Provide the [X, Y] coordinate of the cell's center where the given text is located.  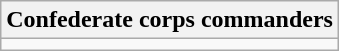
Confederate corps commanders [170, 20]
